Scan for the cell matching the given text and deliver its [x, y] coordinate at center. 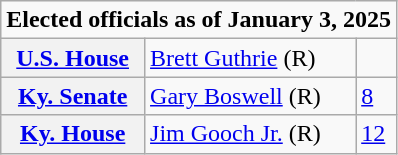
Brett Guthrie (R) [250, 58]
Ky. House [73, 134]
Ky. Senate [73, 96]
12 [376, 134]
U.S. House [73, 58]
Elected officials as of January 3, 2025 [199, 20]
Jim Gooch Jr. (R) [250, 134]
Gary Boswell (R) [250, 96]
8 [376, 96]
